From the cell containing the given text, extract its center point as [x, y] coordinate. 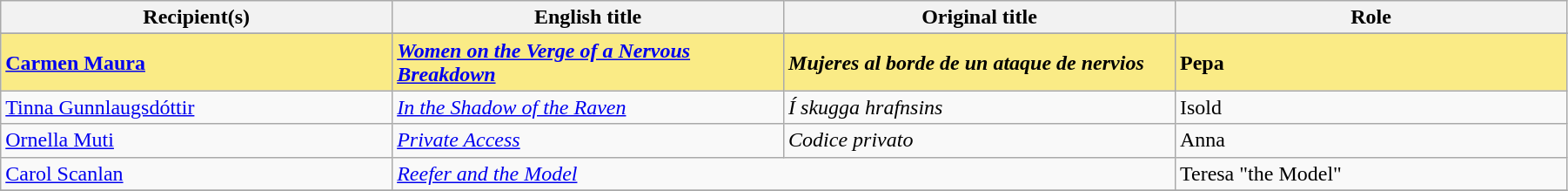
Role [1370, 17]
Teresa "the Model" [1370, 174]
Isold [1370, 107]
English title [588, 17]
Recipient(s) [197, 17]
Original title [980, 17]
Women on the Verge of a Nervous Breakdown [588, 63]
Reefer and the Model [784, 174]
Carmen Maura [197, 63]
Codice privato [980, 140]
Carol Scanlan [197, 174]
Mujeres al borde de un ataque de nervios [980, 63]
Anna [1370, 140]
Pepa [1370, 63]
In the Shadow of the Raven [588, 107]
Í skugga hrafnsins [980, 107]
Tinna Gunnlaugsdóttir [197, 107]
Ornella Muti [197, 140]
Private Access [588, 140]
